Capture the cell that displays the provided text and extract its (x, y) central coordinate. 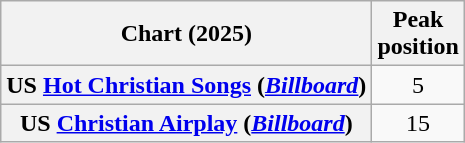
US Christian Airplay (Billboard) (186, 123)
15 (418, 123)
US Hot Christian Songs (Billboard) (186, 85)
Peakposition (418, 34)
Chart (2025) (186, 34)
5 (418, 85)
